From the cell containing the given text, extract its center point as (X, Y) coordinate. 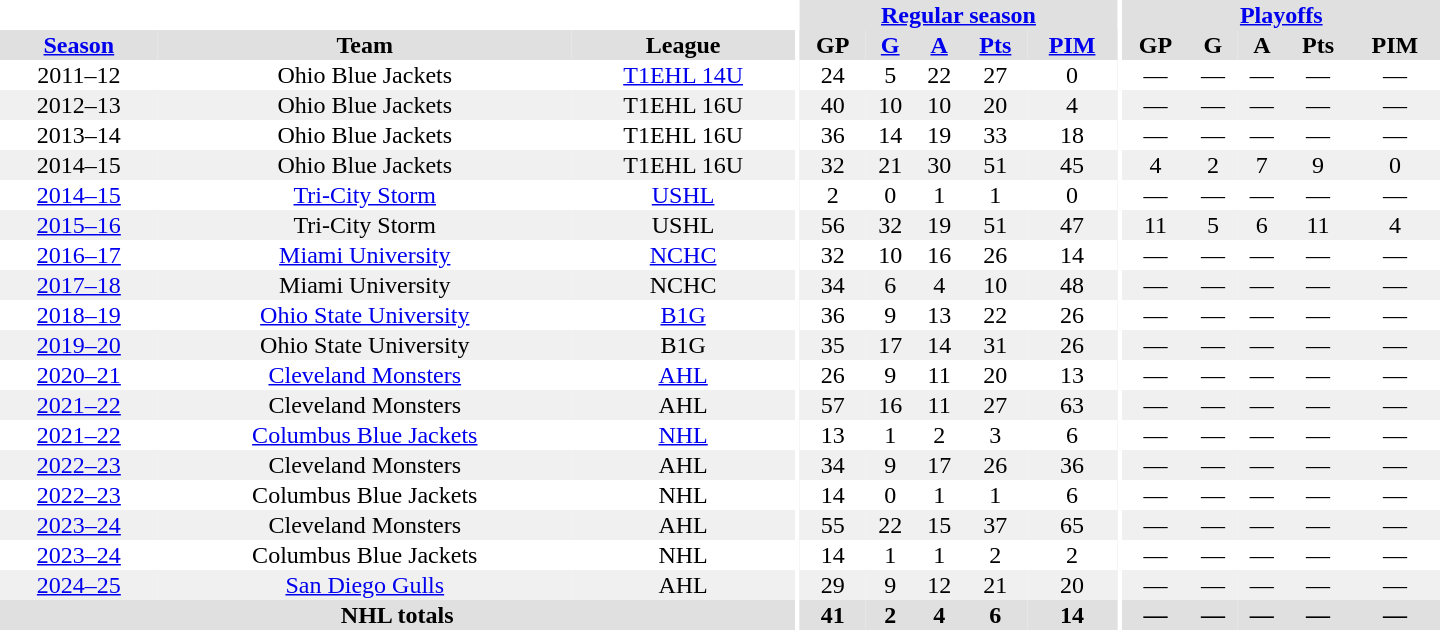
12 (940, 585)
2013–14 (79, 135)
31 (996, 345)
Regular season (958, 15)
Team (365, 45)
24 (833, 75)
33 (996, 135)
NHL totals (397, 615)
35 (833, 345)
2011–12 (79, 75)
15 (940, 525)
45 (1072, 165)
37 (996, 525)
41 (833, 615)
2020–21 (79, 375)
2019–20 (79, 345)
65 (1072, 525)
2018–19 (79, 315)
San Diego Gulls (365, 585)
63 (1072, 405)
3 (996, 435)
2015–16 (79, 225)
47 (1072, 225)
2024–25 (79, 585)
29 (833, 585)
2017–18 (79, 285)
57 (833, 405)
Season (79, 45)
56 (833, 225)
7 (1262, 165)
2016–17 (79, 255)
League (684, 45)
48 (1072, 285)
Playoffs (1282, 15)
40 (833, 105)
2012–13 (79, 105)
55 (833, 525)
18 (1072, 135)
T1EHL 14U (684, 75)
30 (940, 165)
